Output the (x, y) coordinate of the center of the cell containing the given text.  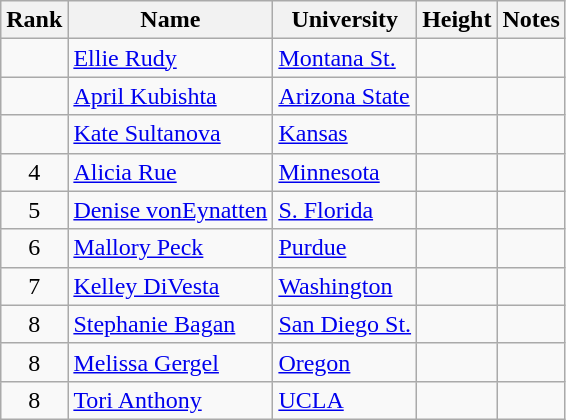
Notes (531, 20)
Rank (34, 20)
Ellie Rudy (170, 58)
University (345, 20)
Oregon (345, 362)
Kansas (345, 134)
Melissa Gergel (170, 362)
April Kubishta (170, 96)
S. Florida (345, 210)
Stephanie Bagan (170, 324)
Washington (345, 286)
Minnesota (345, 172)
Height (457, 20)
Name (170, 20)
Montana St. (345, 58)
Arizona State (345, 96)
6 (34, 248)
Alicia Rue (170, 172)
Purdue (345, 248)
Mallory Peck (170, 248)
4 (34, 172)
7 (34, 286)
Denise vonEynatten (170, 210)
UCLA (345, 400)
Kate Sultanova (170, 134)
5 (34, 210)
Tori Anthony (170, 400)
Kelley DiVesta (170, 286)
San Diego St. (345, 324)
